Scan for the cell matching the given text and deliver its [x, y] coordinate at center. 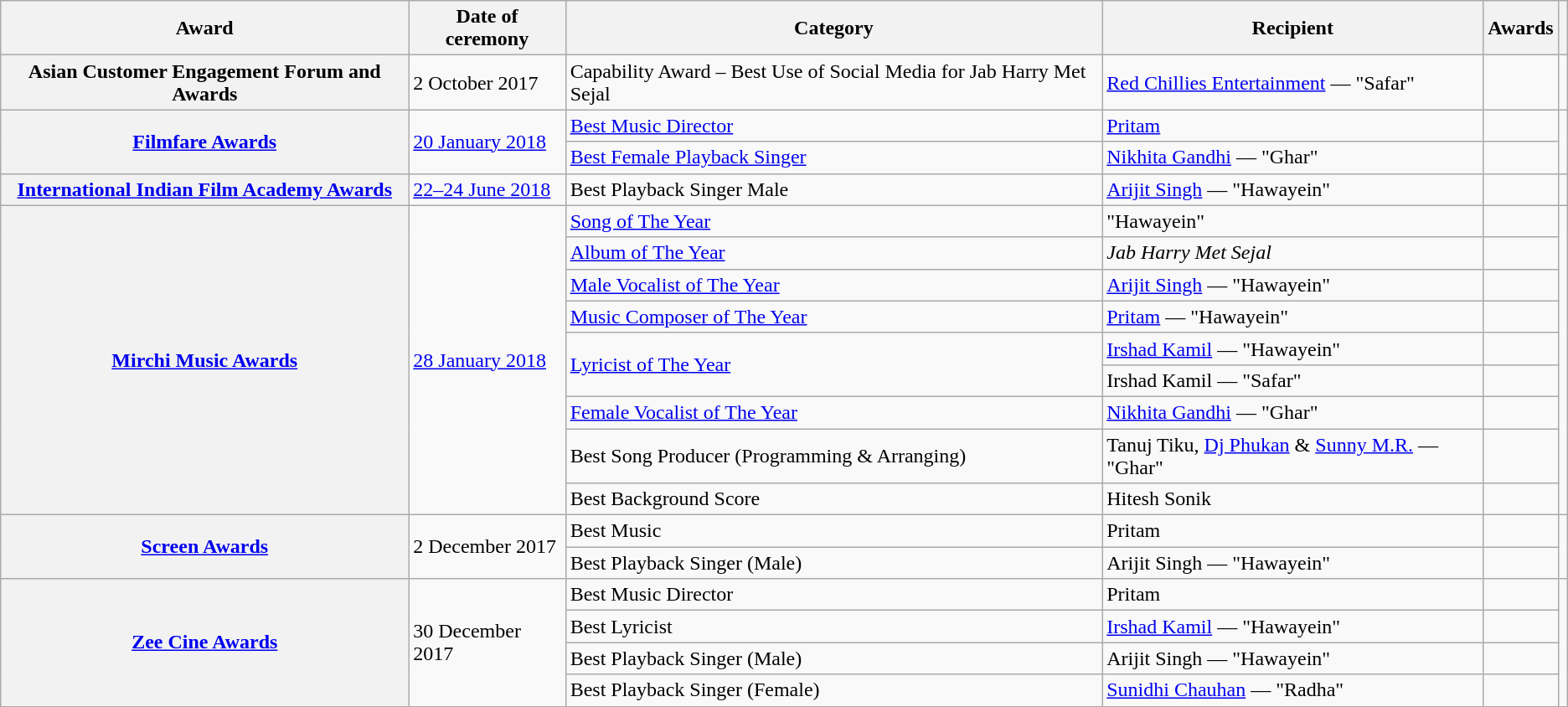
Male Vocalist of The Year [834, 285]
Irshad Kamil — "Safar" [1293, 380]
Best Song Producer (Programming & Arranging) [834, 456]
Asian Customer Engagement Forum and Awards [204, 82]
Best Playback Singer (Female) [834, 690]
30 December 2017 [487, 642]
Music Composer of The Year [834, 317]
Best Lyricist [834, 627]
2 October 2017 [487, 82]
Sunidhi Chauhan — "Radha" [1293, 690]
Best Female Playback Singer [834, 157]
Best Background Score [834, 499]
Mirchi Music Awards [204, 360]
20 January 2018 [487, 142]
Album of The Year [834, 253]
"Hawayein" [1293, 221]
Capability Award – Best Use of Social Media for Jab Harry Met Sejal [834, 82]
Screen Awards [204, 547]
International Indian Film Academy Awards [204, 189]
Best Playback Singer Male [834, 189]
Lyricist of The Year [834, 364]
Best Music [834, 531]
28 January 2018 [487, 360]
Awards [1521, 28]
Category [834, 28]
Recipient [1293, 28]
Hitesh Sonik [1293, 499]
Female Vocalist of The Year [834, 412]
22–24 June 2018 [487, 189]
Pritam — "Hawayein" [1293, 317]
Tanuj Tiku, Dj Phukan & Sunny M.R. — "Ghar" [1293, 456]
Red Chillies Entertainment — "Safar" [1293, 82]
2 December 2017 [487, 547]
Date of ceremony [487, 28]
Filmfare Awards [204, 142]
Jab Harry Met Sejal [1293, 253]
Song of The Year [834, 221]
Zee Cine Awards [204, 642]
Award [204, 28]
